Return [x, y] of the center of cell containing provided text 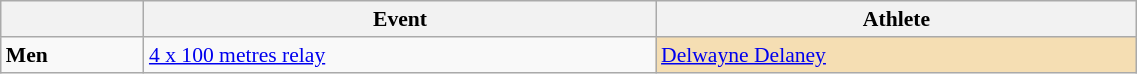
Event [400, 19]
Men [72, 55]
Delwayne Delaney [896, 55]
4 x 100 metres relay [400, 55]
Athlete [896, 19]
